Locate the cell with the specified text and output its [x, y] center coordinate. 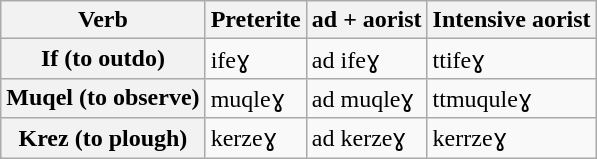
ad muqleɣ [366, 98]
Intensive aorist [512, 20]
ifeɣ [256, 59]
ad ifeɣ [366, 59]
muqleɣ [256, 98]
Krez (to plough) [103, 138]
ad + aorist [366, 20]
ttmuquleɣ [512, 98]
kerrzeɣ [512, 138]
Verb [103, 20]
If (to outdo) [103, 59]
Preterite [256, 20]
ad kerzeɣ [366, 138]
Muqel (to observe) [103, 98]
ttifeɣ [512, 59]
kerzeɣ [256, 138]
